Scan for the cell matching the given text and deliver its [X, Y] coordinate at center. 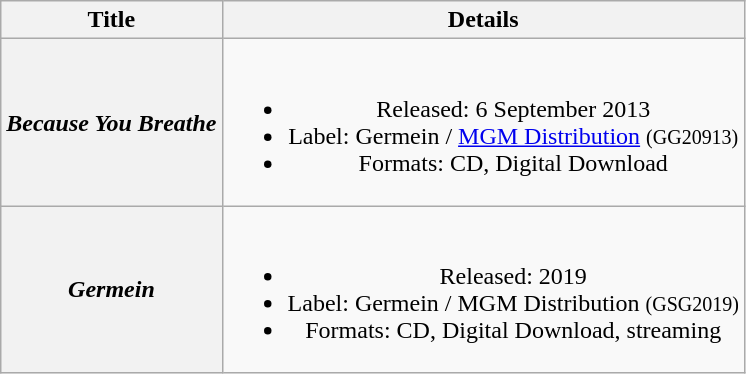
Details [483, 20]
Released: 6 September 2013Label: Germein / MGM Distribution (GG20913)Formats: CD, Digital Download [483, 122]
Because You Breathe [112, 122]
Released: 2019Label: Germein / MGM Distribution (GSG2019)Formats: CD, Digital Download, streaming [483, 290]
Germein [112, 290]
Title [112, 20]
